Pinpoint the cell where the given text exists, returning its [X, Y] midpoint coordinate. 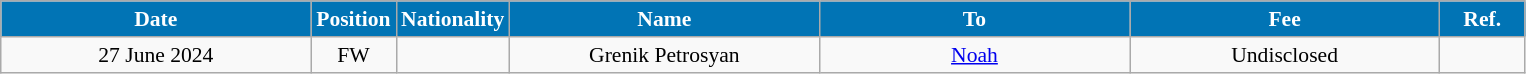
Grenik Petrosyan [664, 55]
Noah [974, 55]
Fee [1285, 19]
Ref. [1482, 19]
Undisclosed [1285, 55]
Nationality [452, 19]
27 June 2024 [156, 55]
Date [156, 19]
Name [664, 19]
FW [354, 55]
Position [354, 19]
To [974, 19]
